Scan for the cell matching the given text and deliver its [X, Y] coordinate at center. 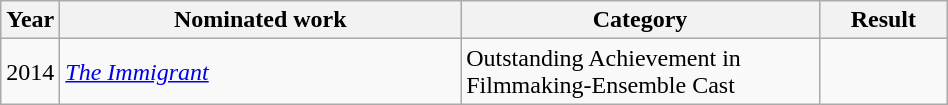
2014 [30, 72]
Year [30, 20]
Nominated work [260, 20]
The Immigrant [260, 72]
Outstanding Achievement in Filmmaking-Ensemble Cast [640, 72]
Category [640, 20]
Result [883, 20]
